Identify which cell holds the provided text, then report its (x, y) central coordinate. 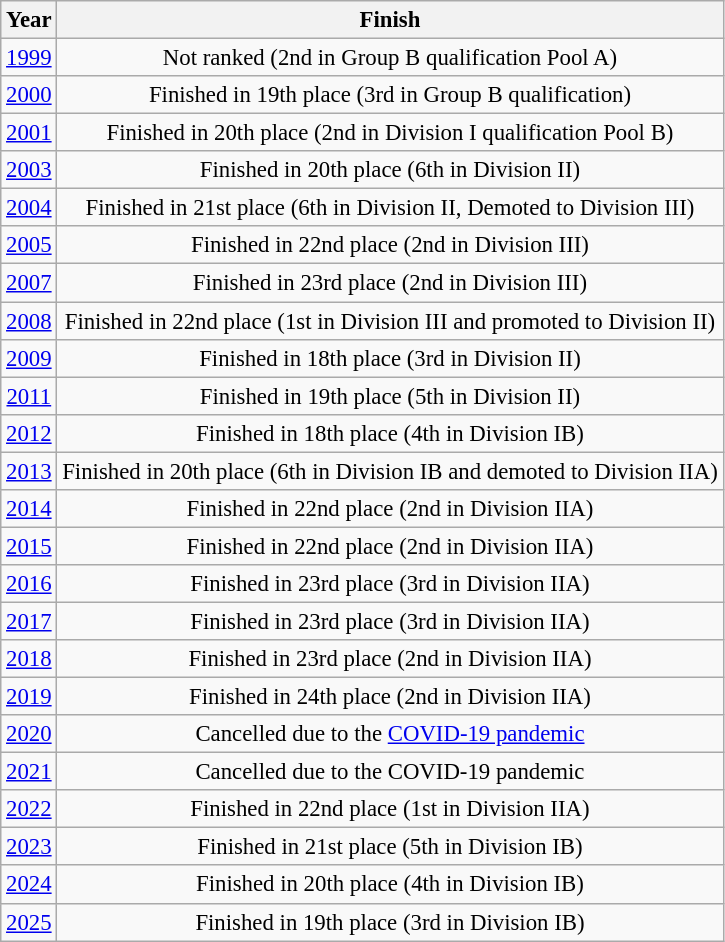
Finished in 22nd place (2nd in Division III) (390, 245)
2020 (29, 734)
2012 (29, 433)
2016 (29, 584)
Finished in 20th place (6th in Division IB and demoted to Division IIA) (390, 471)
Finished in 24th place (2nd in Division IIA) (390, 697)
Finished in 19th place (3rd in Group B qualification) (390, 95)
Finished in 18th place (4th in Division IB) (390, 433)
Finished in 20th place (4th in Division IB) (390, 885)
2005 (29, 245)
2022 (29, 809)
2023 (29, 847)
2019 (29, 697)
2004 (29, 208)
Finished in 23rd place (2nd in Division IIA) (390, 659)
Finished in 18th place (3rd in Division II) (390, 358)
2000 (29, 95)
2024 (29, 885)
Year (29, 20)
Finished in 21st place (6th in Division II, Demoted to Division III) (390, 208)
2007 (29, 283)
Finished in 22nd place (1st in Division III and promoted to Division II) (390, 321)
Finished in 19th place (5th in Division II) (390, 396)
2003 (29, 170)
2001 (29, 133)
2017 (29, 621)
2015 (29, 546)
2008 (29, 321)
Finished in 20th place (6th in Division II) (390, 170)
Finished in 19th place (3rd in Division IB) (390, 922)
2013 (29, 471)
2018 (29, 659)
1999 (29, 58)
2021 (29, 772)
Finished in 20th place (2nd in Division I qualification Pool B) (390, 133)
2025 (29, 922)
2014 (29, 509)
2011 (29, 396)
Not ranked (2nd in Group B qualification Pool A) (390, 58)
Finished in 22nd place (1st in Division IIA) (390, 809)
Finished in 23rd place (2nd in Division III) (390, 283)
Finish (390, 20)
Finished in 21st place (5th in Division IB) (390, 847)
2009 (29, 358)
